Find where the given text appears and provide that cell's center as [X, Y] coordinate. 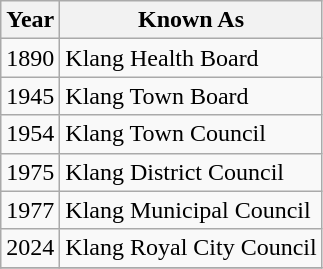
1954 [30, 134]
Klang District Council [191, 172]
Klang Royal City Council [191, 248]
Klang Town Board [191, 96]
Year [30, 20]
Klang Town Council [191, 134]
1975 [30, 172]
1890 [30, 58]
Klang Health Board [191, 58]
1945 [30, 96]
2024 [30, 248]
Known As [191, 20]
Klang Municipal Council [191, 210]
1977 [30, 210]
